Identify which cell holds the provided text, then report its [x, y] central coordinate. 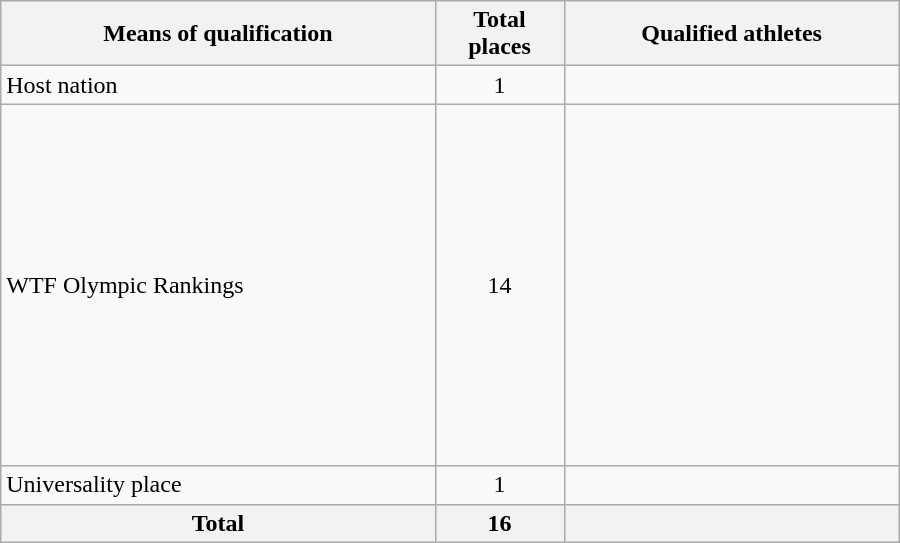
Total [218, 523]
14 [500, 285]
Qualified athletes [732, 34]
WTF Olympic Rankings [218, 285]
Means of qualification [218, 34]
Host nation [218, 85]
Totalplaces [500, 34]
16 [500, 523]
Universality place [218, 485]
